Find where the given text appears and provide that cell's center as (X, Y) coordinate. 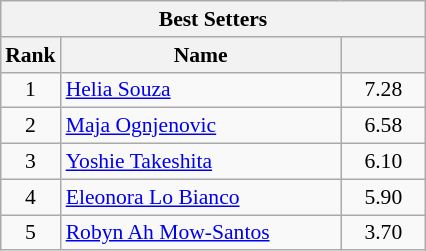
Rank (30, 54)
3 (30, 161)
1 (30, 90)
2 (30, 126)
6.10 (384, 161)
7.28 (384, 90)
6.58 (384, 126)
Best Setters (213, 19)
Eleonora Lo Bianco (201, 197)
Name (201, 54)
Robyn Ah Mow-Santos (201, 232)
5 (30, 232)
3.70 (384, 232)
4 (30, 197)
Helia Souza (201, 90)
Yoshie Takeshita (201, 161)
Maja Ognjenovic (201, 126)
5.90 (384, 197)
